For the text-containing cell, return its midpoint in [X, Y] coordinate format. 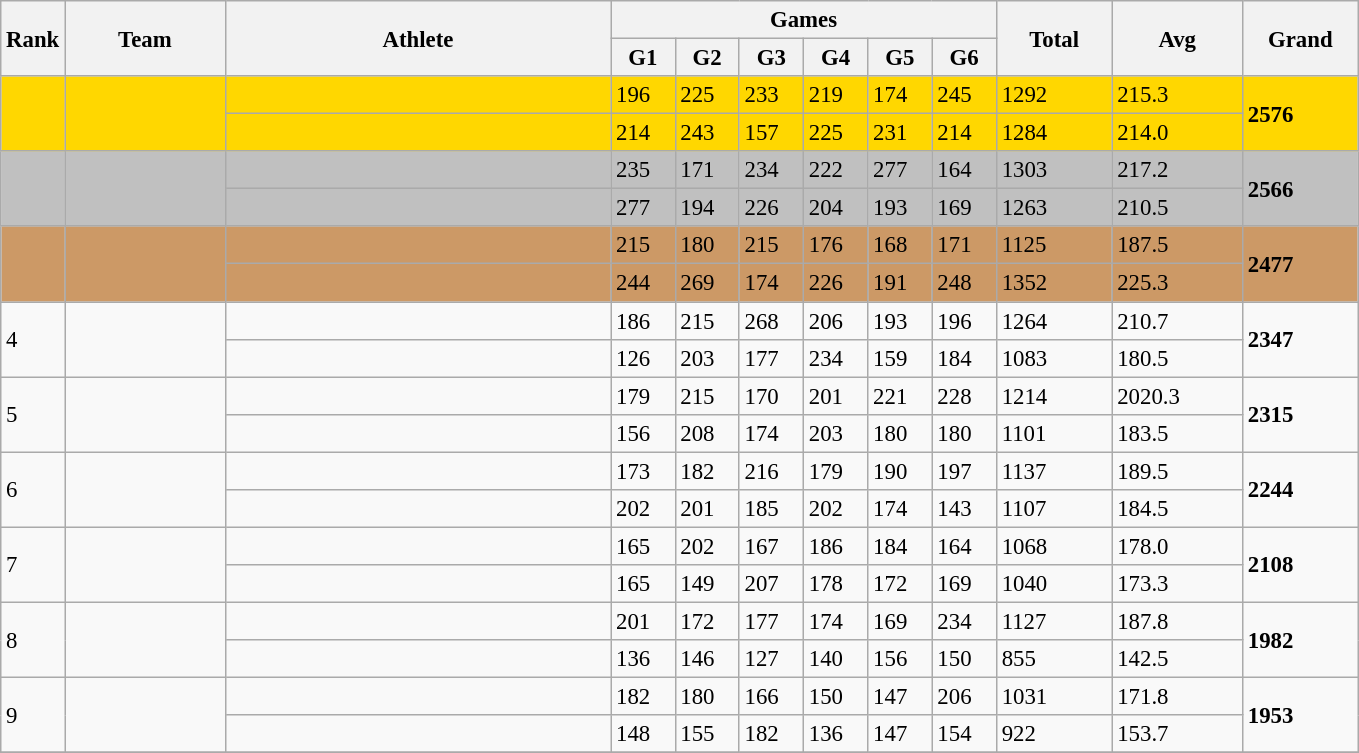
Athlete [418, 38]
1068 [1054, 546]
155 [707, 734]
143 [964, 509]
1101 [1054, 433]
221 [900, 396]
170 [771, 396]
1982 [1301, 640]
168 [900, 245]
233 [771, 95]
G3 [771, 58]
180.5 [1178, 358]
178.0 [1178, 546]
6 [33, 490]
197 [964, 471]
1083 [1054, 358]
171.8 [1178, 697]
187.8 [1178, 621]
1953 [1301, 716]
149 [707, 584]
140 [836, 659]
167 [771, 546]
216 [771, 471]
173.3 [1178, 584]
1125 [1054, 245]
2108 [1301, 564]
204 [836, 208]
215.3 [1178, 95]
1284 [1054, 133]
228 [964, 396]
2576 [1301, 114]
207 [771, 584]
244 [643, 283]
173 [643, 471]
184.5 [1178, 509]
1264 [1054, 321]
7 [33, 564]
Grand [1301, 38]
4 [33, 340]
208 [707, 433]
G4 [836, 58]
159 [900, 358]
191 [900, 283]
Games [804, 20]
855 [1054, 659]
2315 [1301, 414]
922 [1054, 734]
235 [643, 170]
1263 [1054, 208]
Total [1054, 38]
2566 [1301, 188]
176 [836, 245]
G6 [964, 58]
225.3 [1178, 283]
Rank [33, 38]
148 [643, 734]
8 [33, 640]
1127 [1054, 621]
126 [643, 358]
214.0 [1178, 133]
142.5 [1178, 659]
178 [836, 584]
1040 [1054, 584]
1352 [1054, 283]
2244 [1301, 490]
268 [771, 321]
2477 [1301, 264]
G1 [643, 58]
189.5 [1178, 471]
1107 [1054, 509]
269 [707, 283]
190 [900, 471]
1292 [1054, 95]
G2 [707, 58]
9 [33, 716]
1137 [1054, 471]
Avg [1178, 38]
222 [836, 170]
1303 [1054, 170]
217.2 [1178, 170]
248 [964, 283]
146 [707, 659]
219 [836, 95]
243 [707, 133]
Team [146, 38]
1031 [1054, 697]
5 [33, 414]
185 [771, 509]
183.5 [1178, 433]
166 [771, 697]
G5 [900, 58]
194 [707, 208]
154 [964, 734]
245 [964, 95]
187.5 [1178, 245]
231 [900, 133]
127 [771, 659]
210.7 [1178, 321]
153.7 [1178, 734]
157 [771, 133]
1214 [1054, 396]
2347 [1301, 340]
2020.3 [1178, 396]
210.5 [1178, 208]
